Detect which cell encompasses the target text, then output its (X, Y) center coordinate. 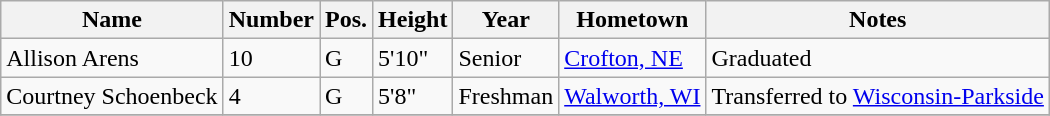
Height (413, 20)
Graduated (878, 58)
Hometown (632, 20)
Courtney Schoenbeck (112, 96)
Transferred to Wisconsin-Parkside (878, 96)
Pos. (346, 20)
Number (271, 20)
10 (271, 58)
Crofton, NE (632, 58)
5'8" (413, 96)
Name (112, 20)
Freshman (506, 96)
Walworth, WI (632, 96)
Year (506, 20)
5'10" (413, 58)
Notes (878, 20)
4 (271, 96)
Senior (506, 58)
Allison Arens (112, 58)
